For the text-containing cell, return its midpoint in [X, Y] coordinate format. 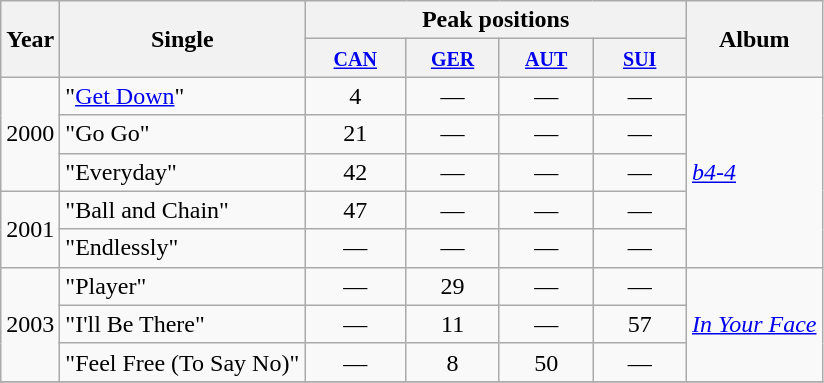
"Player" [182, 286]
2000 [30, 134]
47 [356, 210]
SUI [640, 58]
4 [356, 96]
21 [356, 134]
"Get Down" [182, 96]
"Endlessly" [182, 248]
Peak positions [496, 20]
50 [546, 362]
8 [453, 362]
2003 [30, 324]
Year [30, 39]
29 [453, 286]
AUT [546, 58]
11 [453, 324]
GER [453, 58]
"Ball and Chain" [182, 210]
"Go Go" [182, 134]
In Your Face [754, 324]
"I'll Be There" [182, 324]
57 [640, 324]
"Feel Free (To Say No)" [182, 362]
"Everyday" [182, 172]
42 [356, 172]
Album [754, 39]
b4-4 [754, 172]
CAN [356, 58]
Single [182, 39]
2001 [30, 229]
